From the cell containing the given text, extract its center point as [x, y] coordinate. 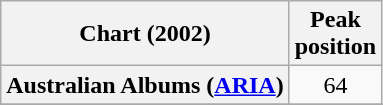
Peakposition [335, 34]
Australian Albums (ARIA) [145, 85]
Chart (2002) [145, 34]
64 [335, 85]
